Capture the cell that displays the provided text and extract its [X, Y] central coordinate. 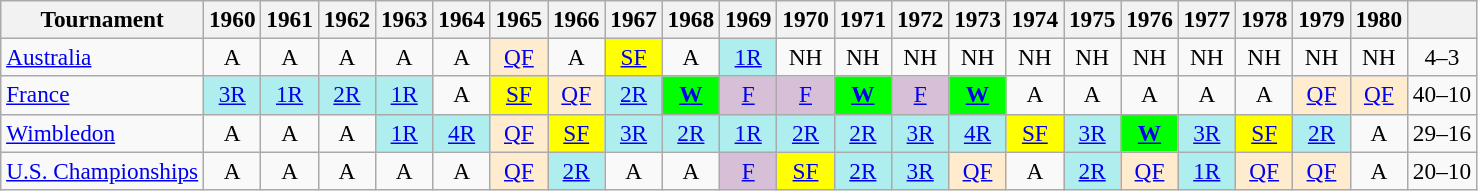
1967 [634, 19]
1964 [462, 19]
1965 [518, 19]
1960 [232, 19]
Wimbledon [102, 133]
France [102, 95]
1972 [920, 19]
1961 [290, 19]
20–10 [1442, 170]
4–3 [1442, 57]
1963 [404, 19]
U.S. Championships [102, 170]
29–16 [1442, 133]
Tournament [102, 19]
1979 [1322, 19]
1966 [576, 19]
1971 [862, 19]
1969 [748, 19]
1974 [1034, 19]
40–10 [1442, 95]
1980 [1378, 19]
1968 [690, 19]
1975 [1092, 19]
1977 [1206, 19]
1962 [346, 19]
Australia [102, 57]
1978 [1264, 19]
1970 [806, 19]
1973 [978, 19]
1976 [1150, 19]
